Return (x, y) of the center of cell containing provided text 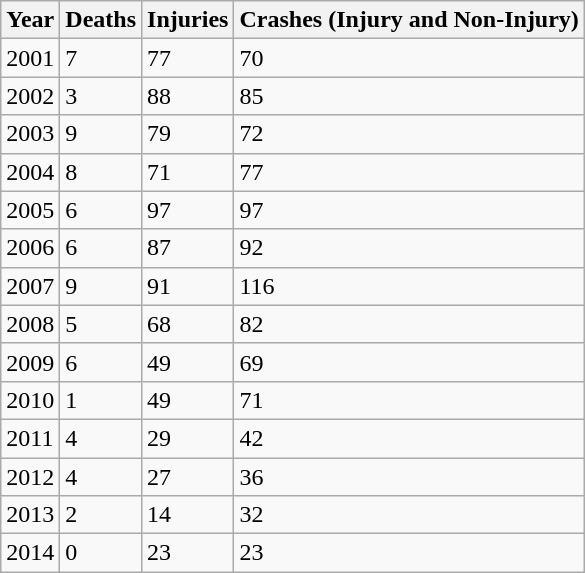
2012 (30, 477)
Injuries (188, 20)
7 (101, 58)
2004 (30, 172)
2014 (30, 553)
8 (101, 172)
2013 (30, 515)
1 (101, 400)
85 (409, 96)
27 (188, 477)
5 (101, 324)
68 (188, 324)
2011 (30, 438)
32 (409, 515)
72 (409, 134)
2 (101, 515)
2005 (30, 210)
36 (409, 477)
3 (101, 96)
2007 (30, 286)
88 (188, 96)
69 (409, 362)
14 (188, 515)
Crashes (Injury and Non-Injury) (409, 20)
2003 (30, 134)
2002 (30, 96)
82 (409, 324)
Deaths (101, 20)
29 (188, 438)
79 (188, 134)
Year (30, 20)
70 (409, 58)
2010 (30, 400)
87 (188, 248)
0 (101, 553)
2001 (30, 58)
92 (409, 248)
2006 (30, 248)
116 (409, 286)
42 (409, 438)
91 (188, 286)
2009 (30, 362)
2008 (30, 324)
